For the text-containing cell, return its midpoint in (x, y) coordinate format. 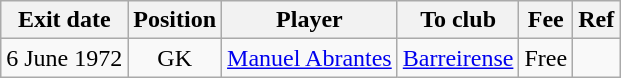
To club (458, 20)
Free (546, 58)
Fee (546, 20)
Barreirense (458, 58)
Ref (596, 20)
Manuel Abrantes (310, 58)
Player (310, 20)
Position (175, 20)
Exit date (64, 20)
6 June 1972 (64, 58)
GK (175, 58)
